For the text-containing cell, return its midpoint in [X, Y] coordinate format. 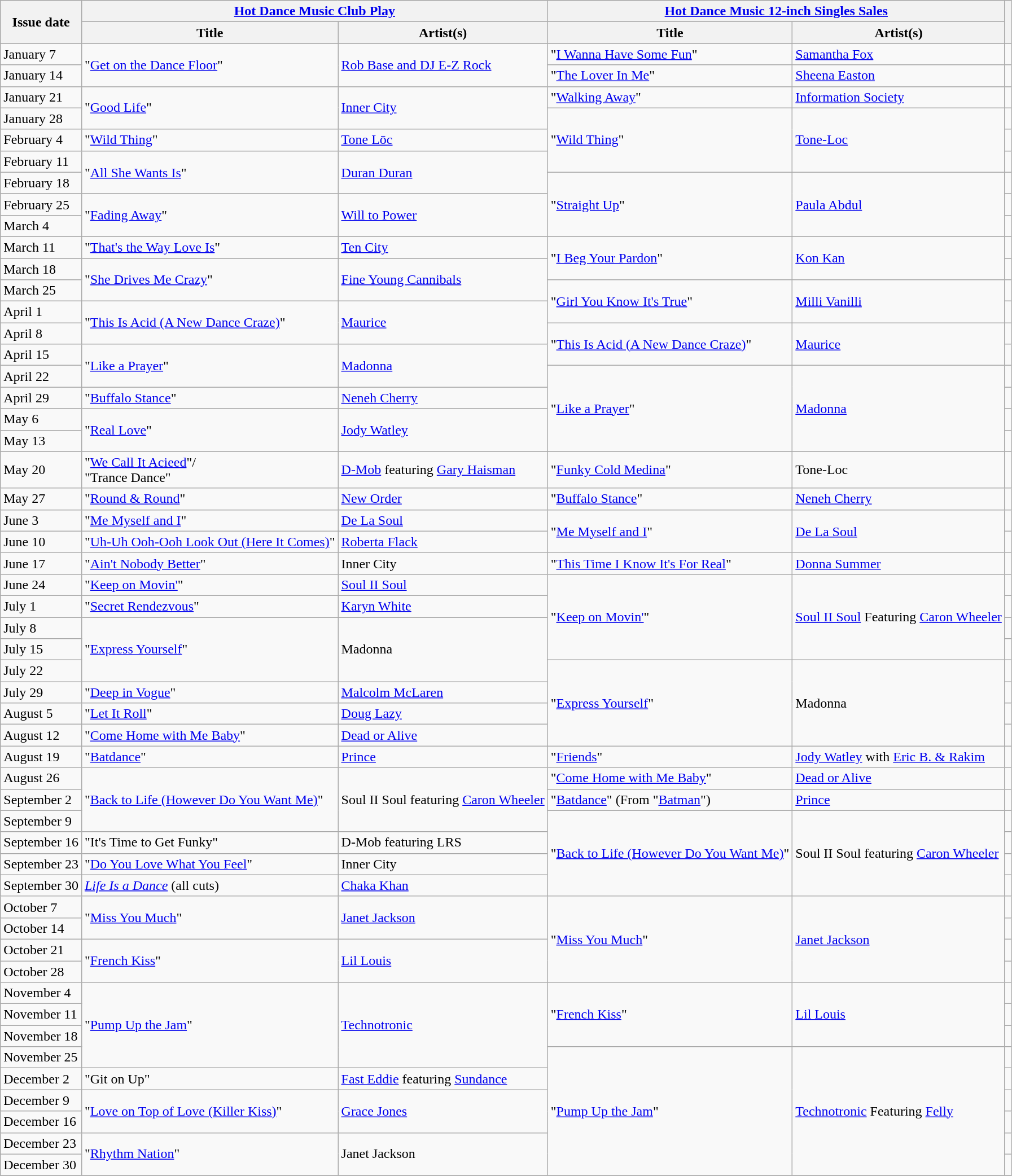
"I Beg Your Pardon" [670, 258]
September 9 [41, 821]
"Straight Up" [670, 204]
January 14 [41, 76]
"Deep in Vogue" [210, 692]
Roberta Flack [443, 542]
December 16 [41, 1122]
July 8 [41, 628]
December 23 [41, 1143]
Milli Vanilli [899, 301]
August 26 [41, 778]
November 25 [41, 1057]
"Walking Away" [670, 97]
February 25 [41, 204]
November 4 [41, 993]
July 22 [41, 671]
"Good Life" [210, 108]
December 9 [41, 1100]
August 5 [41, 714]
"Ain't Nobody Better" [210, 563]
"Rhythm Nation" [210, 1154]
"Git on Up" [210, 1079]
Sheena Easton [899, 76]
October 28 [41, 971]
"The Lover In Me" [670, 76]
September 16 [41, 842]
July 1 [41, 606]
"Let It Roll" [210, 714]
October 21 [41, 950]
"Uh-Uh Ooh-Ooh Look Out (Here It Comes)" [210, 542]
"Friends" [670, 757]
"Batdance" [210, 757]
Soul II Soul Featuring Caron Wheeler [899, 617]
October 7 [41, 907]
Malcolm McLaren [443, 692]
April 15 [41, 355]
Issue date [41, 22]
January 7 [41, 54]
Hot Dance Music Club Play [314, 11]
New Order [443, 499]
"I Wanna Have Some Fun" [670, 54]
March 4 [41, 226]
Fast Eddie featuring Sundance [443, 1079]
"Batdance" (From "Batman") [670, 800]
June 3 [41, 520]
November 11 [41, 1015]
Paula Abdul [899, 204]
"Fading Away" [210, 215]
June 17 [41, 563]
"Do You Love What You Feel" [210, 864]
September 30 [41, 885]
"That's the Way Love Is" [210, 247]
Kon Kan [899, 258]
May 6 [41, 419]
Life Is a Dance (all cuts) [210, 885]
July 15 [41, 650]
November 18 [41, 1036]
D-Mob featuring Gary Haisman [443, 469]
"All She Wants Is" [210, 172]
January 28 [41, 119]
"It's Time to Get Funky" [210, 842]
April 22 [41, 376]
Will to Power [443, 215]
Technotronic [443, 1025]
December 30 [41, 1165]
"Secret Rendezvous" [210, 606]
June 10 [41, 542]
Information Society [899, 97]
"We Call It Acieed"/"Trance Dance" [210, 469]
D-Mob featuring LRS [443, 842]
January 21 [41, 97]
Donna Summer [899, 563]
Technotronic Featuring Felly [899, 1111]
Ten City [443, 247]
March 11 [41, 247]
March 18 [41, 269]
Doug Lazy [443, 714]
"Love on Top of Love (Killer Kiss)" [210, 1111]
"Real Love" [210, 430]
April 8 [41, 334]
Samantha Fox [899, 54]
February 4 [41, 140]
"She Drives Me Crazy" [210, 280]
"Funky Cold Medina" [670, 469]
Chaka Khan [443, 885]
Karyn White [443, 606]
"Get on the Dance Floor" [210, 65]
February 18 [41, 183]
Jody Watley with Eric B. & Rakim [899, 757]
August 19 [41, 757]
April 1 [41, 312]
Rob Base and DJ E-Z Rock [443, 65]
"Girl You Know It's True" [670, 301]
May 20 [41, 469]
Tone Lōc [443, 140]
July 29 [41, 692]
May 27 [41, 499]
April 29 [41, 398]
Hot Dance Music 12-inch Singles Sales [776, 11]
Jody Watley [443, 430]
May 13 [41, 441]
Fine Young Cannibals [443, 280]
"Round & Round" [210, 499]
"This Time I Know It's For Real" [670, 563]
March 25 [41, 291]
September 23 [41, 864]
February 11 [41, 161]
Soul II Soul [443, 585]
September 2 [41, 800]
June 24 [41, 585]
October 14 [41, 928]
August 12 [41, 735]
Grace Jones [443, 1111]
December 2 [41, 1079]
Duran Duran [443, 172]
